Return [x, y] of the center of cell containing provided text 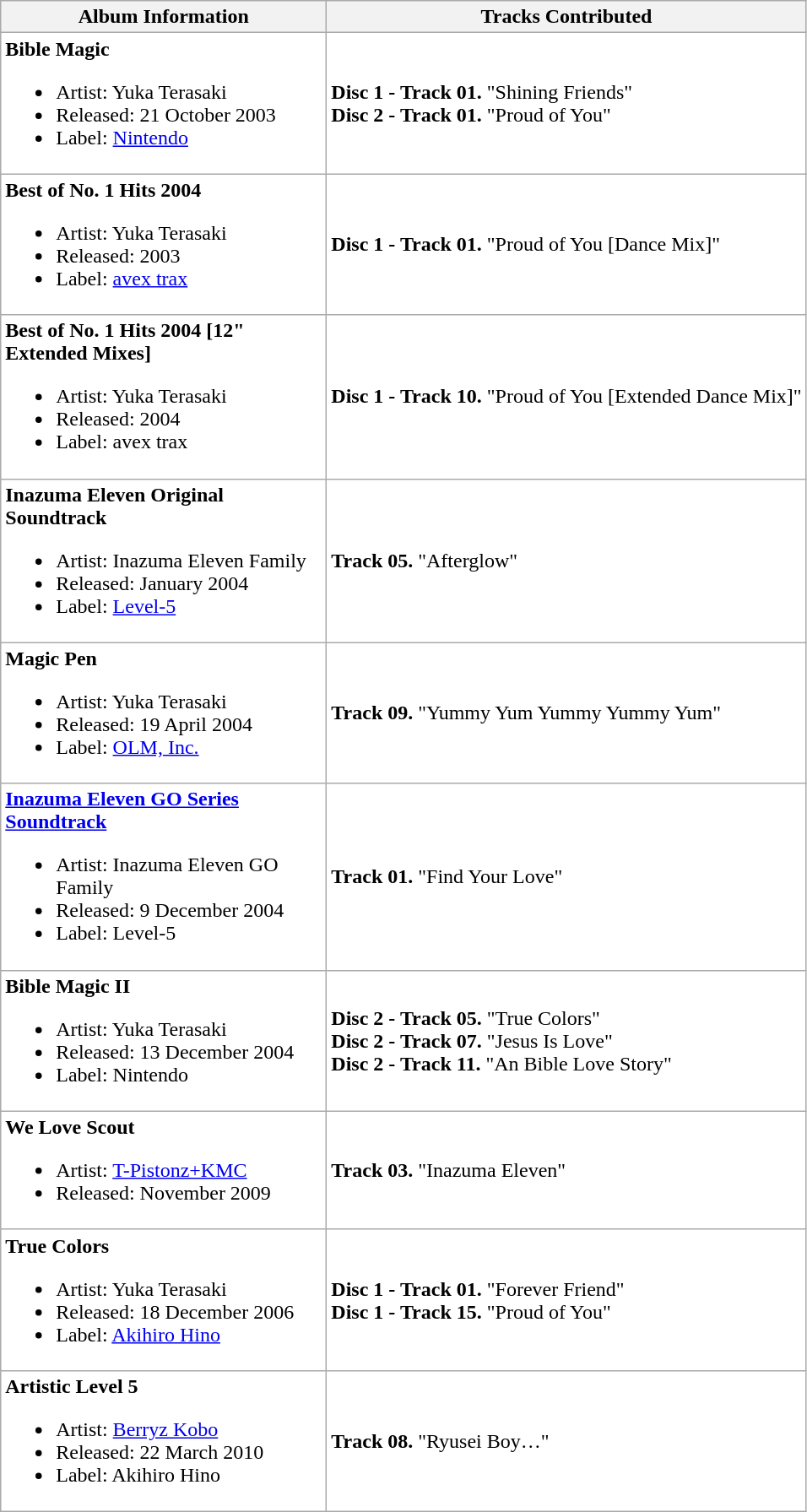
Inazuma Eleven Original SoundtrackArtist: Inazuma Eleven FamilyReleased: January 2004Label: Level-5 [164, 561]
Tracks Contributed [566, 17]
Best of No. 1 Hits 2004Artist: Yuka TerasakiReleased: 2003Label: avex trax [164, 245]
Best of No. 1 Hits 2004 [12" Extended Mixes]Artist: Yuka TerasakiReleased: 2004Label: avex trax [164, 397]
Track 03. "Inazuma Eleven" [566, 1170]
Track 09. "Yummy Yum Yummy Yummy Yum" [566, 713]
Disc 2 - Track 05. "True Colors"Disc 2 - Track 07. "Jesus Is Love"Disc 2 - Track 11. "An Bible Love Story" [566, 1040]
Disc 1 - Track 01. "Forever Friend"Disc 1 - Track 15. "Proud of You" [566, 1300]
Disc 1 - Track 01. "Shining Friends"Disc 2 - Track 01. "Proud of You" [566, 103]
Track 05. "Afterglow" [566, 561]
We Love ScoutArtist: T-Pistonz+KMCReleased: November 2009 [164, 1170]
Bible Magic IIArtist: Yuka TerasakiReleased: 13 December 2004Label: Nintendo [164, 1040]
Album Information [164, 17]
Bible MagicArtist: Yuka TerasakiReleased: 21 October 2003Label: Nintendo [164, 103]
Disc 1 - Track 10. "Proud of You [Extended Dance Mix]" [566, 397]
Magic PenArtist: Yuka TerasakiReleased: 19 April 2004Label: OLM, Inc. [164, 713]
Inazuma Eleven GO Series SoundtrackArtist: Inazuma Eleven GO FamilyReleased: 9 December 2004Label: Level-5 [164, 876]
Artistic Level 5Artist: Berryz KoboReleased: 22 March 2010Label: Akihiro Hino [164, 1440]
True ColorsArtist: Yuka TerasakiReleased: 18 December 2006Label: Akihiro Hino [164, 1300]
Track 01. "Find Your Love" [566, 876]
Track 08. "Ryusei Boy…" [566, 1440]
Disc 1 - Track 01. "Proud of You [Dance Mix]" [566, 245]
